Return the [x, y] coordinate for the center point of the cell that contains the specified text.  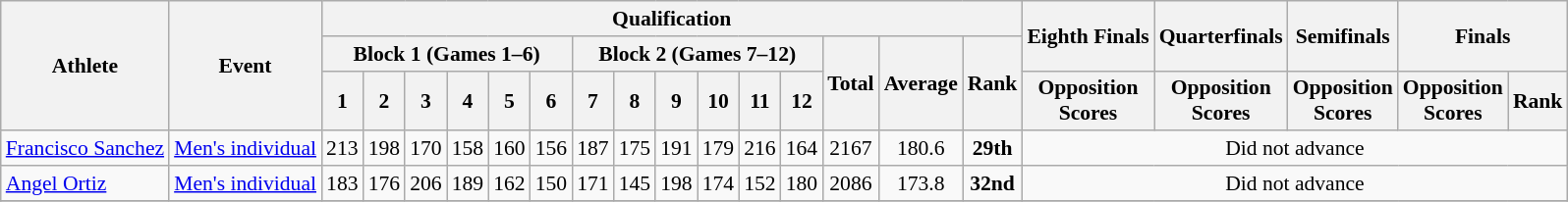
2167 [851, 149]
213 [342, 149]
11 [760, 100]
Block 2 (Games 7–12) [698, 54]
Quarterfinals [1221, 35]
179 [719, 149]
170 [426, 149]
Finals [1484, 35]
Semifinals [1343, 35]
206 [426, 183]
175 [635, 149]
Eighth Finals [1088, 35]
6 [552, 100]
189 [468, 183]
Average [922, 84]
158 [468, 149]
152 [760, 183]
174 [719, 183]
Qualification [672, 19]
7 [593, 100]
187 [593, 149]
216 [760, 149]
173.8 [922, 183]
4 [468, 100]
162 [509, 183]
Francisco Sanchez [84, 149]
150 [552, 183]
Event [246, 66]
156 [552, 149]
160 [509, 149]
176 [385, 183]
Athlete [84, 66]
2 [385, 100]
191 [676, 149]
180.6 [922, 149]
145 [635, 183]
5 [509, 100]
10 [719, 100]
29th [992, 149]
32nd [992, 183]
8 [635, 100]
171 [593, 183]
12 [802, 100]
1 [342, 100]
Total [851, 84]
Block 1 (Games 1–6) [446, 54]
9 [676, 100]
183 [342, 183]
2086 [851, 183]
Angel Ortiz [84, 183]
3 [426, 100]
164 [802, 149]
180 [802, 183]
